Output the (x, y) coordinate of the center of the cell containing the given text.  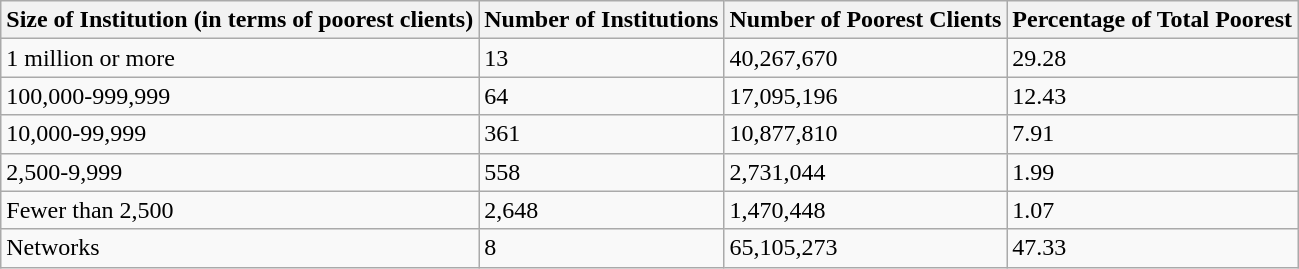
2,648 (602, 210)
13 (602, 58)
2,500-9,999 (240, 172)
17,095,196 (866, 96)
Size of Institution (in terms of poorest clients) (240, 20)
558 (602, 172)
361 (602, 134)
1,470,448 (866, 210)
Percentage of Total Poorest (1152, 20)
Networks (240, 248)
7.91 (1152, 134)
8 (602, 248)
100,000-999,999 (240, 96)
10,877,810 (866, 134)
Fewer than 2,500 (240, 210)
Number of Institutions (602, 20)
1.99 (1152, 172)
29.28 (1152, 58)
64 (602, 96)
47.33 (1152, 248)
40,267,670 (866, 58)
Number of Poorest Clients (866, 20)
10,000-99,999 (240, 134)
2,731,044 (866, 172)
1 million or more (240, 58)
1.07 (1152, 210)
65,105,273 (866, 248)
12.43 (1152, 96)
